Locate the cell with the specified text and output its (x, y) center coordinate. 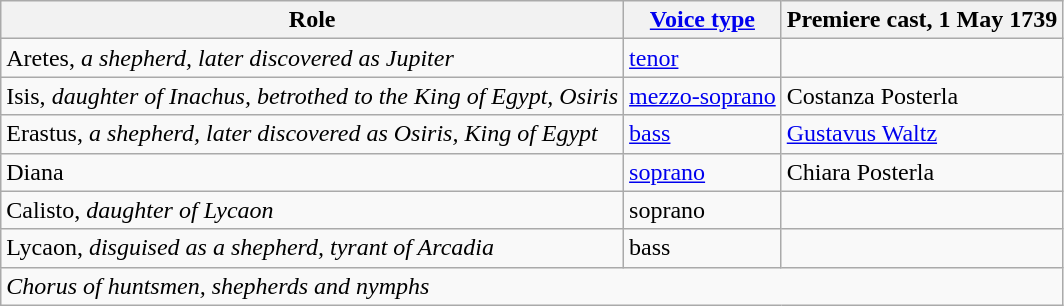
Isis, daughter of Inachus, betrothed to the King of Egypt, Osiris (312, 96)
Premiere cast, 1 May 1739 (922, 20)
Voice type (703, 20)
Chiara Posterla (922, 172)
mezzo-soprano (703, 96)
Gustavus Waltz (922, 134)
Calisto, daughter of Lycaon (312, 210)
Costanza Posterla (922, 96)
Erastus, a shepherd, later discovered as Osiris, King of Egypt (312, 134)
Chorus of huntsmen, shepherds and nymphs (532, 286)
Aretes, a shepherd, later discovered as Jupiter (312, 58)
Role (312, 20)
Lycaon, disguised as a shepherd, tyrant of Arcadia (312, 248)
Diana (312, 172)
tenor (703, 58)
